Return (x, y) of the center of cell containing provided text 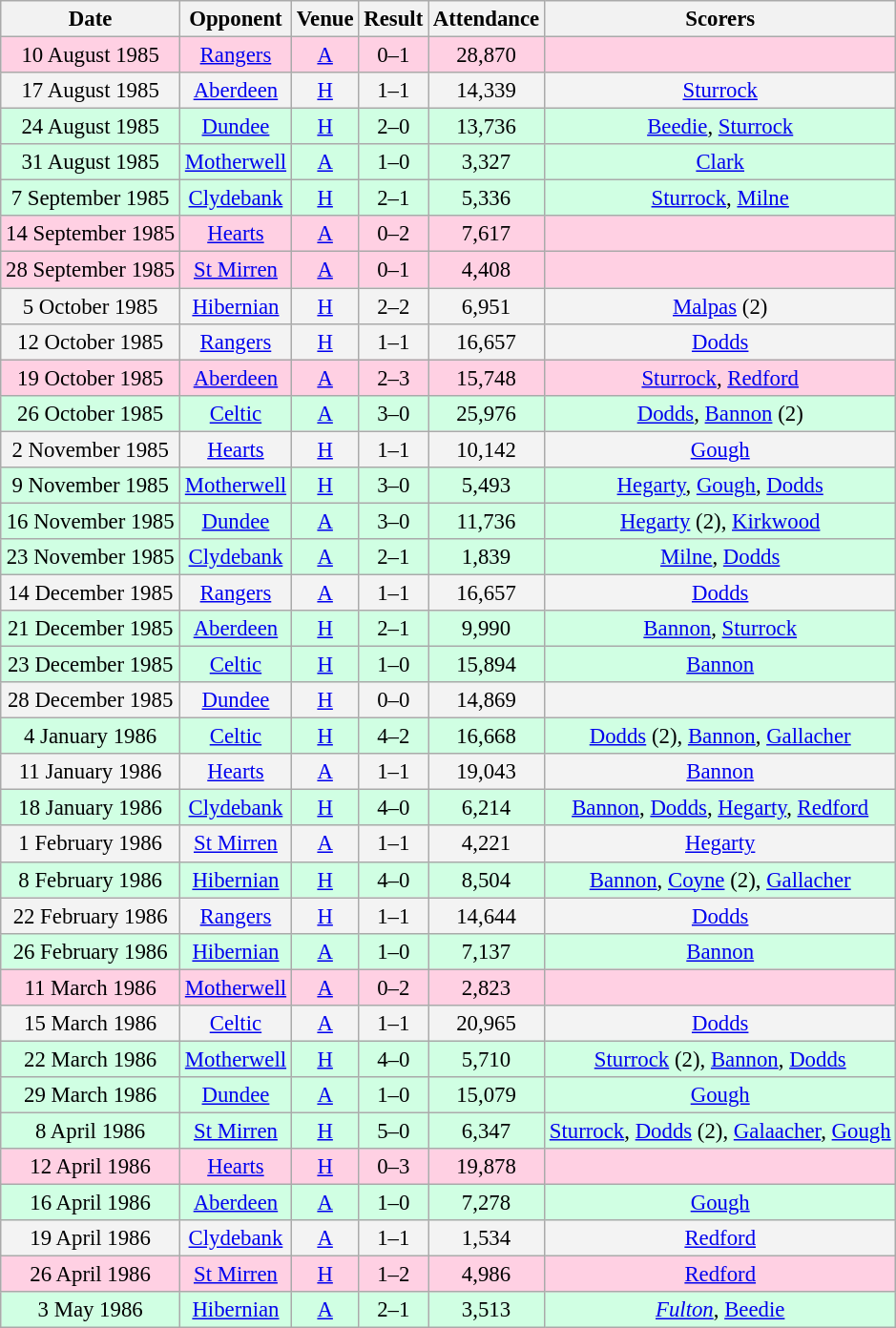
2–0 (393, 127)
Fulton, Beedie (719, 1310)
28 September 1985 (91, 270)
0–3 (393, 1167)
14,644 (487, 916)
31 August 1985 (91, 162)
2 November 1985 (91, 449)
19 October 1985 (91, 378)
26 February 1986 (91, 951)
7,278 (487, 1203)
26 April 1986 (91, 1275)
1 February 1986 (91, 844)
14,869 (487, 700)
7,137 (487, 951)
16 April 1986 (91, 1203)
3,327 (487, 162)
4,221 (487, 844)
Result (393, 19)
Sturrock, Redford (719, 378)
15 March 1986 (91, 1024)
7 September 1985 (91, 198)
26 October 1985 (91, 413)
12 October 1985 (91, 342)
Dodds, Bannon (2) (719, 413)
6,951 (487, 306)
13,736 (487, 127)
Venue (324, 19)
Hegarty (719, 844)
15,079 (487, 1095)
Opponent (237, 19)
Sturrock (719, 91)
16 November 1985 (91, 521)
Sturrock, Dodds (2), Galaacher, Gough (719, 1131)
2,823 (487, 987)
22 February 1986 (91, 916)
Bannon, Sturrock (719, 629)
12 April 1986 (91, 1167)
3,513 (487, 1310)
0–0 (393, 700)
5,493 (487, 486)
Hegarty, Gough, Dodds (719, 486)
23 December 1985 (91, 665)
1,839 (487, 557)
Bannon, Dodds, Hegarty, Redford (719, 808)
Hegarty (2), Kirkwood (719, 521)
10,142 (487, 449)
Attendance (487, 19)
1–2 (393, 1275)
5,336 (487, 198)
3 May 1986 (91, 1310)
4,986 (487, 1275)
Malpas (2) (719, 306)
Date (91, 19)
10 August 1985 (91, 55)
19,043 (487, 772)
4,408 (487, 270)
19,878 (487, 1167)
22 March 1986 (91, 1059)
14 December 1985 (91, 592)
16,668 (487, 737)
23 November 1985 (91, 557)
11 January 1986 (91, 772)
25,976 (487, 413)
5,710 (487, 1059)
2–2 (393, 306)
19 April 1986 (91, 1238)
Sturrock (2), Bannon, Dodds (719, 1059)
8 February 1986 (91, 880)
8,504 (487, 880)
7,617 (487, 234)
4–2 (393, 737)
28 December 1985 (91, 700)
24 August 1985 (91, 127)
4 January 1986 (91, 737)
6,214 (487, 808)
9,990 (487, 629)
5 October 1985 (91, 306)
Milne, Dodds (719, 557)
1,534 (487, 1238)
15,748 (487, 378)
28,870 (487, 55)
6,347 (487, 1131)
Scorers (719, 19)
17 August 1985 (91, 91)
11,736 (487, 521)
20,965 (487, 1024)
Clark (719, 162)
Dodds (2), Bannon, Gallacher (719, 737)
2–3 (393, 378)
8 April 1986 (91, 1131)
14 September 1985 (91, 234)
Bannon, Coyne (2), Gallacher (719, 880)
14,339 (487, 91)
Beedie, Sturrock (719, 127)
9 November 1985 (91, 486)
18 January 1986 (91, 808)
5–0 (393, 1131)
29 March 1986 (91, 1095)
11 March 1986 (91, 987)
21 December 1985 (91, 629)
Sturrock, Milne (719, 198)
15,894 (487, 665)
